Identify which cell holds the provided text, then report its (x, y) central coordinate. 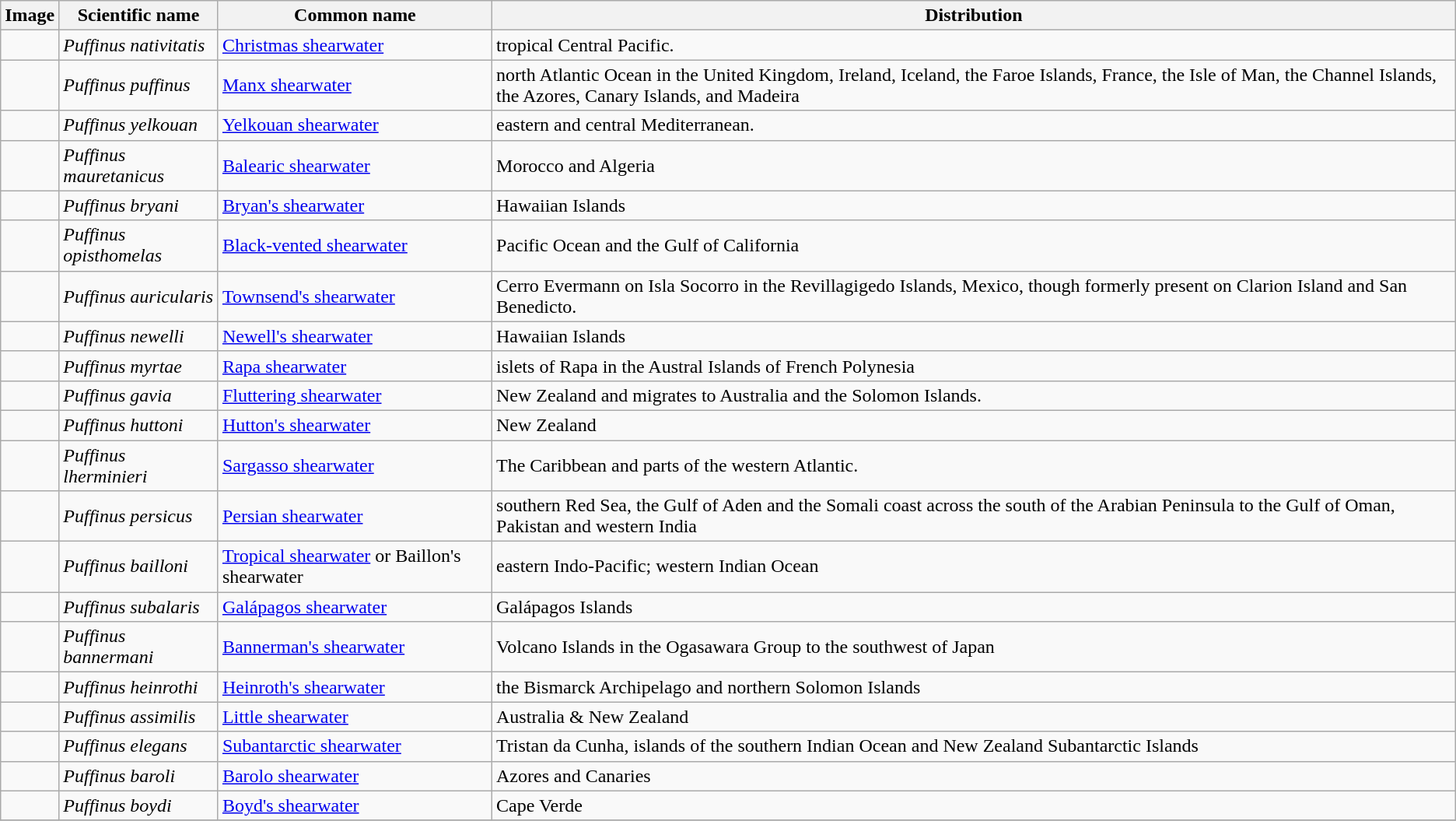
Bannerman's shearwater (355, 647)
Australia & New Zealand (974, 717)
Puffinus nativitatis (138, 45)
Puffinus lherminieri (138, 465)
Puffinus opisthomelas (138, 246)
southern Red Sea, the Gulf of Aden and the Somali coast across the south of the Arabian Peninsula to the Gulf of Oman, Pakistan and western India (974, 517)
Tristan da Cunha, islands of the southern Indian Ocean and New Zealand Subantarctic Islands (974, 746)
Galápagos Islands (974, 607)
The Caribbean and parts of the western Atlantic. (974, 465)
Puffinus persicus (138, 517)
Tropical shearwater or Baillon's shearwater (355, 567)
Subantarctic shearwater (355, 746)
Rapa shearwater (355, 366)
Newell's shearwater (355, 336)
Puffinus subalaris (138, 607)
Scientific name (138, 16)
Puffinus auricularis (138, 296)
Puffinus puffinus (138, 86)
Azores and Canaries (974, 776)
Heinroth's shearwater (355, 687)
Little shearwater (355, 717)
Persian shearwater (355, 517)
Hutton's shearwater (355, 425)
Puffinus assimilis (138, 717)
Puffinus heinrothi (138, 687)
islets of Rapa in the Austral Islands of French Polynesia (974, 366)
Pacific Ocean and the Gulf of California (974, 246)
Sargasso shearwater (355, 465)
Balearic shearwater (355, 165)
Puffinus huttoni (138, 425)
Yelkouan shearwater (355, 125)
Manx shearwater (355, 86)
Barolo shearwater (355, 776)
Puffinus myrtae (138, 366)
Puffinus newelli (138, 336)
Bryan's shearwater (355, 205)
eastern Indo-Pacific; western Indian Ocean (974, 567)
Puffinus bailloni (138, 567)
the Bismarck Archipelago and northern Solomon Islands (974, 687)
Image (30, 16)
Puffinus yelkouan (138, 125)
Christmas shearwater (355, 45)
Puffinus elegans (138, 746)
Volcano Islands in the Ogasawara Group to the southwest of Japan (974, 647)
Puffinus boydi (138, 805)
Puffinus bannermani (138, 647)
New Zealand and migrates to Australia and the Solomon Islands. (974, 395)
Black-vented shearwater (355, 246)
Fluttering shearwater (355, 395)
Galápagos shearwater (355, 607)
Puffinus gavia (138, 395)
Common name (355, 16)
New Zealand (974, 425)
tropical Central Pacific. (974, 45)
Morocco and Algeria (974, 165)
Puffinus mauretanicus (138, 165)
Distribution (974, 16)
Boyd's shearwater (355, 805)
eastern and central Mediterranean. (974, 125)
Puffinus baroli (138, 776)
Townsend's shearwater (355, 296)
Cerro Evermann on Isla Socorro in the Revillagigedo Islands, Mexico, though formerly present on Clarion Island and San Benedicto. (974, 296)
Cape Verde (974, 805)
Puffinus bryani (138, 205)
